Scan for the cell matching the given text and deliver its (x, y) coordinate at center. 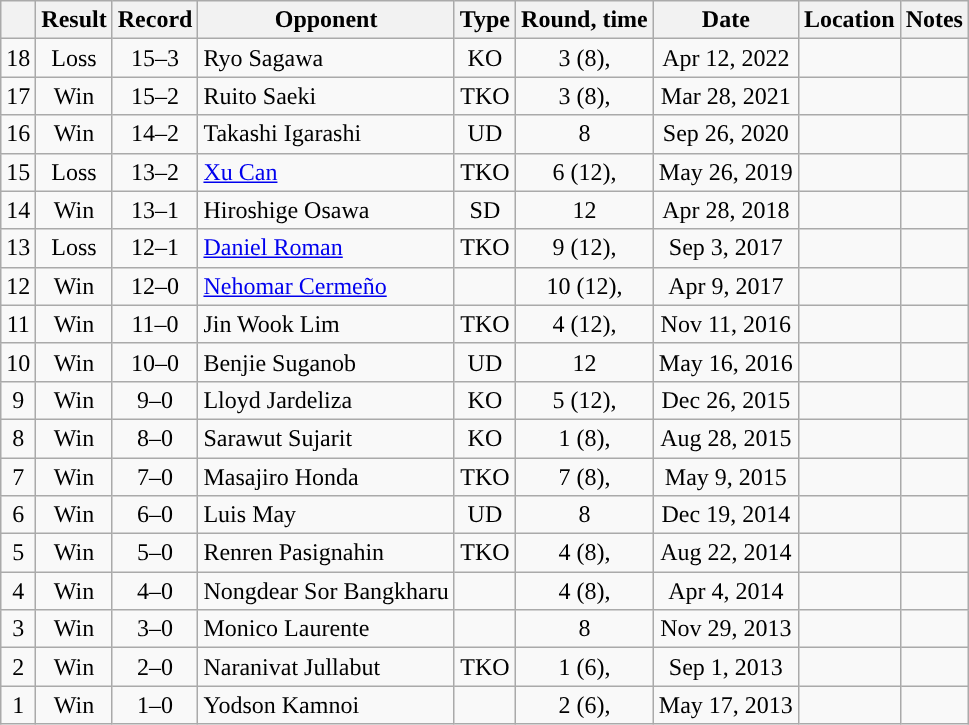
6 (18, 515)
Naranivat Jullabut (326, 667)
Nehomar Cermeño (326, 286)
Monico Laurente (326, 629)
6 (12), (585, 172)
5 (18, 553)
Sarawut Sujarit (326, 438)
5–0 (155, 553)
10–0 (155, 362)
7 (18, 477)
May 17, 2013 (726, 705)
7–0 (155, 477)
2 (18, 667)
May 9, 2015 (726, 477)
12–0 (155, 286)
Apr 9, 2017 (726, 286)
Sep 3, 2017 (726, 248)
7 (8), (585, 477)
Apr 12, 2022 (726, 58)
15–2 (155, 96)
18 (18, 58)
Masajiro Honda (326, 477)
Aug 28, 2015 (726, 438)
4 (18, 591)
Result (74, 20)
SD (484, 210)
Sep 26, 2020 (726, 134)
Benjie Suganob (326, 362)
14 (18, 210)
1–0 (155, 705)
10 (18, 362)
Dec 19, 2014 (726, 515)
4 (12), (585, 324)
10 (12), (585, 286)
Takashi Igarashi (326, 134)
Nov 11, 2016 (726, 324)
4–0 (155, 591)
Lloyd Jardeliza (326, 400)
Xu Can (326, 172)
Apr 4, 2014 (726, 591)
15–3 (155, 58)
9–0 (155, 400)
Nongdear Sor Bangkharu (326, 591)
1 (8), (585, 438)
5 (12), (585, 400)
Yodson Kamnoi (326, 705)
Luis May (326, 515)
11–0 (155, 324)
17 (18, 96)
13–1 (155, 210)
6–0 (155, 515)
Round, time (585, 20)
Ryo Sagawa (326, 58)
1 (6), (585, 667)
2–0 (155, 667)
Daniel Roman (326, 248)
12–1 (155, 248)
1 (18, 705)
Renren Pasignahin (326, 553)
Mar 28, 2021 (726, 96)
Record (155, 20)
16 (18, 134)
14–2 (155, 134)
Dec 26, 2015 (726, 400)
Apr 28, 2018 (726, 210)
Opponent (326, 20)
Date (726, 20)
9 (18, 400)
May 16, 2016 (726, 362)
15 (18, 172)
3–0 (155, 629)
13 (18, 248)
Ruito Saeki (326, 96)
3 (18, 629)
Aug 22, 2014 (726, 553)
Jin Wook Lim (326, 324)
Location (849, 20)
Nov 29, 2013 (726, 629)
May 26, 2019 (726, 172)
9 (12), (585, 248)
Notes (934, 20)
8–0 (155, 438)
11 (18, 324)
Hiroshige Osawa (326, 210)
Type (484, 20)
2 (6), (585, 705)
13–2 (155, 172)
Sep 1, 2013 (726, 667)
